Scan for the cell matching the given text and deliver its [x, y] coordinate at center. 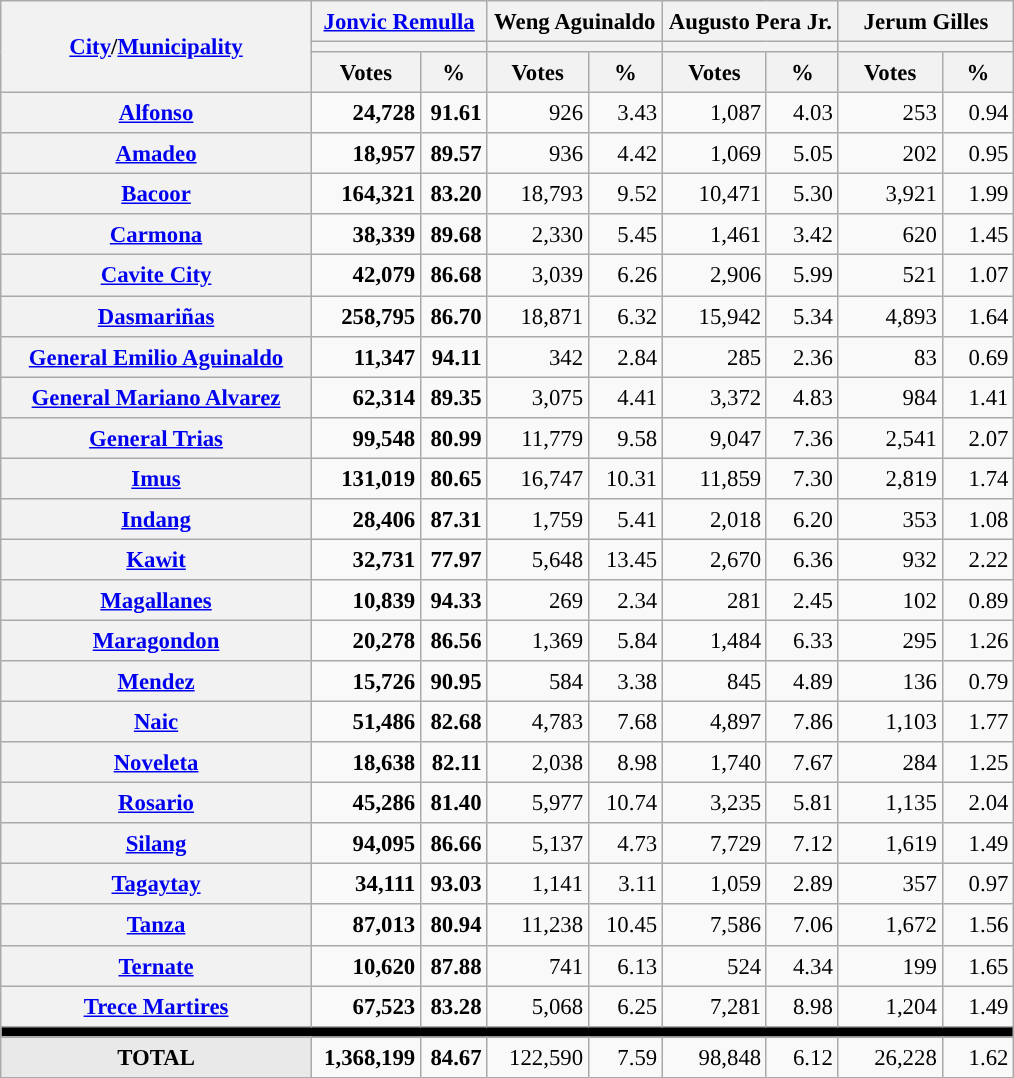
9.52 [625, 194]
1,204 [890, 1006]
4,897 [715, 722]
99,548 [366, 438]
1,069 [715, 154]
90.95 [454, 682]
Imus [156, 478]
Naic [156, 722]
3,039 [538, 276]
2.84 [625, 356]
3,372 [715, 398]
Weng Aguinaldo [575, 22]
Alfonso [156, 114]
284 [890, 762]
87,013 [366, 926]
89.68 [454, 234]
2.34 [625, 600]
20,278 [366, 640]
28,406 [366, 520]
10.31 [625, 478]
84.67 [454, 1058]
3,075 [538, 398]
131,019 [366, 478]
1,619 [890, 844]
1.77 [978, 722]
1.74 [978, 478]
7.59 [625, 1058]
353 [890, 520]
Amadeo [156, 154]
82.11 [454, 762]
15,942 [715, 316]
1.64 [978, 316]
94.11 [454, 356]
Tanza [156, 926]
6.26 [625, 276]
2,819 [890, 478]
87.31 [454, 520]
584 [538, 682]
2,330 [538, 234]
9.58 [625, 438]
86.70 [454, 316]
80.94 [454, 926]
TOTAL [156, 1058]
7,729 [715, 844]
1,103 [890, 722]
6.25 [625, 1006]
269 [538, 600]
9,047 [715, 438]
62,314 [366, 398]
83.28 [454, 1006]
5,648 [538, 560]
Mendez [156, 682]
258,795 [366, 316]
11,859 [715, 478]
7.86 [802, 722]
1.99 [978, 194]
2.04 [978, 804]
7.30 [802, 478]
18,638 [366, 762]
1,461 [715, 234]
7.68 [625, 722]
1.45 [978, 234]
285 [715, 356]
6.13 [625, 966]
0.69 [978, 356]
80.65 [454, 478]
General Trias [156, 438]
4.83 [802, 398]
94.33 [454, 600]
620 [890, 234]
253 [890, 114]
3,921 [890, 194]
Jonvic Remulla [399, 22]
City/Municipality [156, 47]
86.66 [454, 844]
1.56 [978, 926]
1.41 [978, 398]
0.89 [978, 600]
15,726 [366, 682]
5,068 [538, 1006]
86.68 [454, 276]
1,740 [715, 762]
11,779 [538, 438]
5.99 [802, 276]
Ternate [156, 966]
1,368,199 [366, 1058]
2,018 [715, 520]
7.06 [802, 926]
5,137 [538, 844]
42,079 [366, 276]
94,095 [366, 844]
102 [890, 600]
2,038 [538, 762]
0.95 [978, 154]
3.38 [625, 682]
4,893 [890, 316]
984 [890, 398]
26,228 [890, 1058]
83 [890, 356]
1.65 [978, 966]
122,590 [538, 1058]
General Mariano Alvarez [156, 398]
2,541 [890, 438]
11,238 [538, 926]
4.73 [625, 844]
202 [890, 154]
89.57 [454, 154]
521 [890, 276]
5.84 [625, 640]
342 [538, 356]
2.45 [802, 600]
1,087 [715, 114]
24,728 [366, 114]
82.68 [454, 722]
6.12 [802, 1058]
5.34 [802, 316]
7,586 [715, 926]
Cavite City [156, 276]
2.22 [978, 560]
38,339 [366, 234]
1,484 [715, 640]
General Emilio Aguinaldo [156, 356]
Indang [156, 520]
936 [538, 154]
93.03 [454, 884]
13.45 [625, 560]
1.07 [978, 276]
4.34 [802, 966]
741 [538, 966]
2.07 [978, 438]
45,286 [366, 804]
86.56 [454, 640]
Kawit [156, 560]
51,486 [366, 722]
Silang [156, 844]
18,793 [538, 194]
10,839 [366, 600]
Rosario [156, 804]
164,321 [366, 194]
10.74 [625, 804]
1,759 [538, 520]
87.88 [454, 966]
1,059 [715, 884]
1,672 [890, 926]
89.35 [454, 398]
Noveleta [156, 762]
7.67 [802, 762]
98,848 [715, 1058]
1,141 [538, 884]
524 [715, 966]
2,906 [715, 276]
0.97 [978, 884]
1.26 [978, 640]
6.32 [625, 316]
6.33 [802, 640]
2.36 [802, 356]
10,620 [366, 966]
4.41 [625, 398]
10.45 [625, 926]
1.08 [978, 520]
Carmona [156, 234]
6.36 [802, 560]
926 [538, 114]
Tagaytay [156, 884]
34,111 [366, 884]
5.05 [802, 154]
67,523 [366, 1006]
2,670 [715, 560]
10,471 [715, 194]
3.42 [802, 234]
1,135 [890, 804]
Magallanes [156, 600]
18,957 [366, 154]
845 [715, 682]
32,731 [366, 560]
Maragondon [156, 640]
136 [890, 682]
Jerum Gilles [926, 22]
5.45 [625, 234]
0.79 [978, 682]
281 [715, 600]
11,347 [366, 356]
7.36 [802, 438]
5.30 [802, 194]
3.43 [625, 114]
Trece Martires [156, 1006]
91.61 [454, 114]
Augusto Pera Jr. [751, 22]
4.42 [625, 154]
81.40 [454, 804]
357 [890, 884]
3.11 [625, 884]
16,747 [538, 478]
4.89 [802, 682]
Dasmariñas [156, 316]
3,235 [715, 804]
0.94 [978, 114]
1,369 [538, 640]
932 [890, 560]
Bacoor [156, 194]
83.20 [454, 194]
1.25 [978, 762]
2.89 [802, 884]
18,871 [538, 316]
199 [890, 966]
4,783 [538, 722]
5,977 [538, 804]
295 [890, 640]
7.12 [802, 844]
1.62 [978, 1058]
4.03 [802, 114]
5.41 [625, 520]
77.97 [454, 560]
5.81 [802, 804]
6.20 [802, 520]
7,281 [715, 1006]
80.99 [454, 438]
